Pinpoint the cell where the given text exists, returning its [x, y] midpoint coordinate. 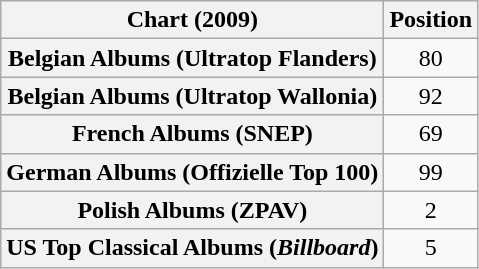
Polish Albums (ZPAV) [192, 210]
Position [431, 20]
German Albums (Offizielle Top 100) [192, 172]
Chart (2009) [192, 20]
92 [431, 96]
Belgian Albums (Ultratop Flanders) [192, 58]
99 [431, 172]
5 [431, 248]
2 [431, 210]
80 [431, 58]
French Albums (SNEP) [192, 134]
US Top Classical Albums (Billboard) [192, 248]
Belgian Albums (Ultratop Wallonia) [192, 96]
69 [431, 134]
